Detect which cell encompasses the target text, then output its [x, y] center coordinate. 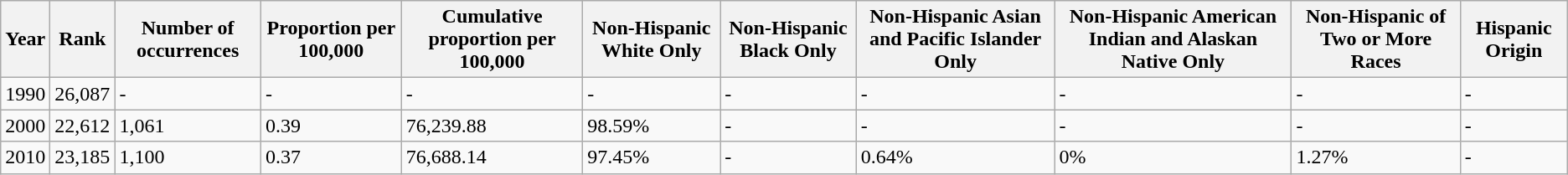
Non-Hispanic of Two or More Races [1375, 39]
1,100 [188, 157]
0.64% [955, 157]
98.59% [652, 126]
1,061 [188, 126]
76,688.14 [493, 157]
Year [25, 39]
Rank [82, 39]
26,087 [82, 94]
Cumulative proportion per 100,000 [493, 39]
Non-Hispanic White Only [652, 39]
0% [1173, 157]
76,239.88 [493, 126]
Non-Hispanic Asian and Pacific Islander Only [955, 39]
Number of occurrences [188, 39]
Proportion per 100,000 [331, 39]
2010 [25, 157]
97.45% [652, 157]
23,185 [82, 157]
2000 [25, 126]
1990 [25, 94]
1.27% [1375, 157]
Hispanic Origin [1514, 39]
0.37 [331, 157]
Non-Hispanic Black Only [789, 39]
Non-Hispanic American Indian and Alaskan Native Only [1173, 39]
22,612 [82, 126]
0.39 [331, 126]
